Provide the [X, Y] coordinate of the cell's center where the given text is located.  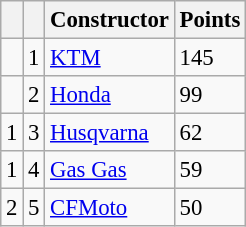
Gas Gas [110, 170]
5 [34, 208]
KTM [110, 58]
Constructor [110, 20]
59 [210, 170]
CFMoto [110, 208]
50 [210, 208]
Points [210, 20]
99 [210, 95]
Honda [110, 95]
3 [34, 133]
62 [210, 133]
4 [34, 170]
145 [210, 58]
Husqvarna [110, 133]
